Pinpoint the cell where the given text exists, returning its (X, Y) midpoint coordinate. 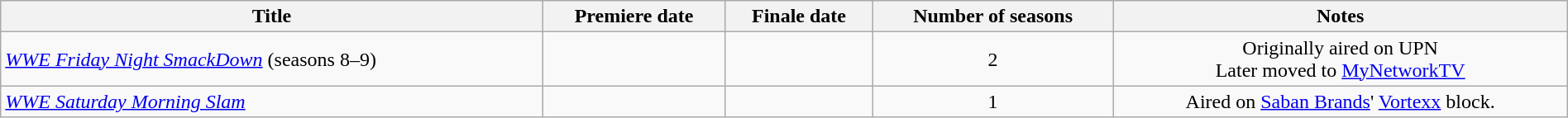
Aired on Saban Brands' Vortexx block. (1340, 101)
Notes (1340, 17)
Title (271, 17)
WWE Saturday Morning Slam (271, 101)
1 (992, 101)
Finale date (799, 17)
Premiere date (633, 17)
2 (992, 59)
Originally aired on UPNLater moved to MyNetworkTV (1340, 59)
WWE Friday Night SmackDown (seasons 8–9) (271, 59)
Number of seasons (992, 17)
